Return (x, y) of the center of cell containing provided text 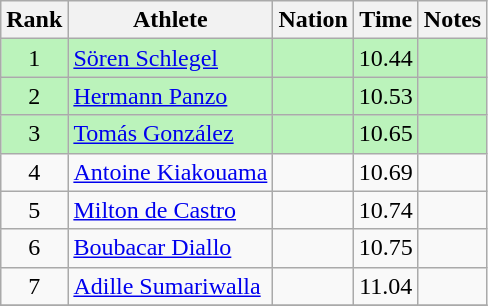
Time (386, 20)
10.75 (386, 248)
3 (34, 134)
1 (34, 58)
10.44 (386, 58)
Milton de Castro (170, 210)
Notes (452, 20)
5 (34, 210)
Tomás González (170, 134)
10.74 (386, 210)
10.53 (386, 96)
6 (34, 248)
Athlete (170, 20)
Boubacar Diallo (170, 248)
Nation (313, 20)
Rank (34, 20)
10.69 (386, 172)
4 (34, 172)
7 (34, 286)
10.65 (386, 134)
2 (34, 96)
Hermann Panzo (170, 96)
Sören Schlegel (170, 58)
11.04 (386, 286)
Adille Sumariwalla (170, 286)
Antoine Kiakouama (170, 172)
